Locate the cell with the specified text and output its [X, Y] center coordinate. 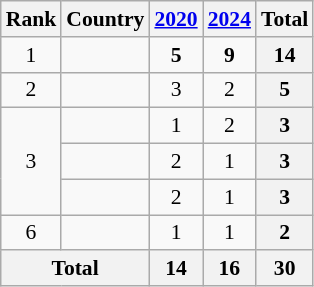
9 [230, 55]
2024 [230, 19]
Rank [32, 19]
16 [230, 269]
6 [32, 233]
30 [284, 269]
Country [105, 19]
2020 [176, 19]
